Determine the [x, y] coordinate at the center of the cell enclosing the given text.  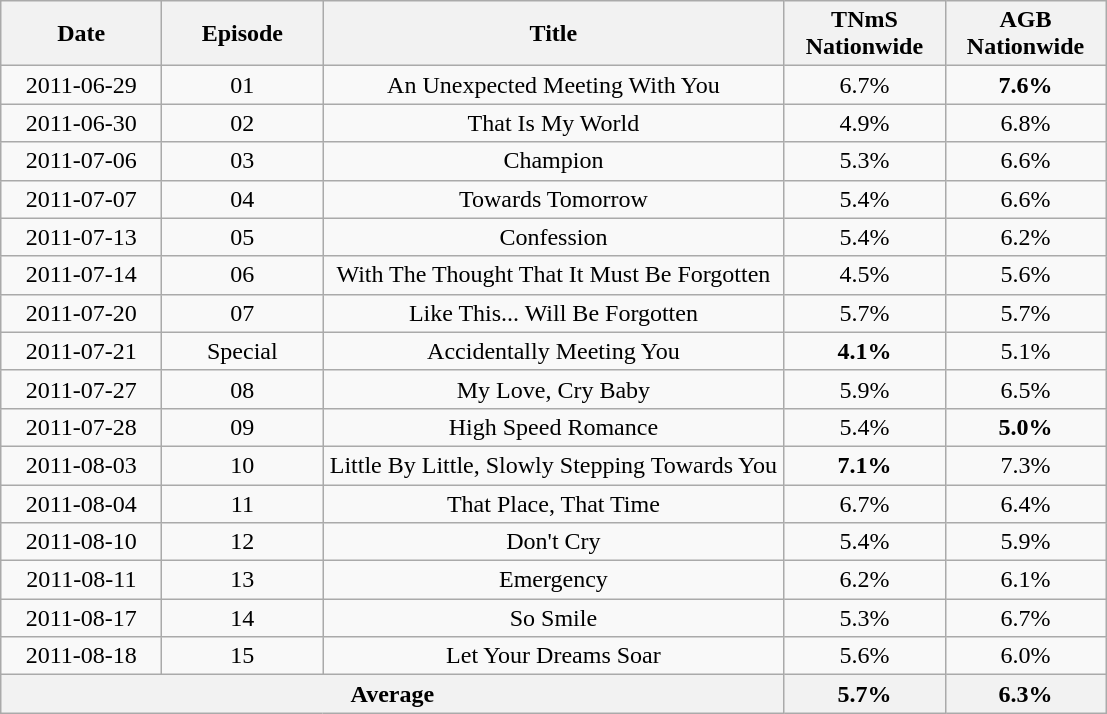
7.1% [864, 465]
6.1% [1026, 580]
12 [242, 542]
2011-07-27 [82, 389]
2011-06-30 [82, 123]
Title [554, 34]
2011-08-18 [82, 656]
2011-07-14 [82, 275]
AGB Nationwide [1026, 34]
02 [242, 123]
High Speed Romance [554, 427]
TNmS Nationwide [864, 34]
2011-07-06 [82, 161]
Little By Little, Slowly Stepping Towards You [554, 465]
2011-07-21 [82, 351]
08 [242, 389]
Like This... Will Be Forgotten [554, 313]
01 [242, 85]
05 [242, 237]
My Love, Cry Baby [554, 389]
Episode [242, 34]
4.9% [864, 123]
Emergency [554, 580]
2011-08-17 [82, 618]
6.3% [1026, 694]
5.0% [1026, 427]
Champion [554, 161]
Average [392, 694]
2011-07-07 [82, 199]
6.5% [1026, 389]
That Place, That Time [554, 503]
6.0% [1026, 656]
Towards Tomorrow [554, 199]
06 [242, 275]
4.5% [864, 275]
10 [242, 465]
2011-07-13 [82, 237]
With The Thought That It Must Be Forgotten [554, 275]
That Is My World [554, 123]
15 [242, 656]
14 [242, 618]
6.4% [1026, 503]
Don't Cry [554, 542]
An Unexpected Meeting With You [554, 85]
11 [242, 503]
7.3% [1026, 465]
2011-07-28 [82, 427]
So Smile [554, 618]
2011-08-04 [82, 503]
4.1% [864, 351]
7.6% [1026, 85]
2011-08-03 [82, 465]
07 [242, 313]
04 [242, 199]
09 [242, 427]
Confession [554, 237]
2011-07-20 [82, 313]
5.1% [1026, 351]
Accidentally Meeting You [554, 351]
Let Your Dreams Soar [554, 656]
Date [82, 34]
Special [242, 351]
2011-08-10 [82, 542]
2011-08-11 [82, 580]
6.8% [1026, 123]
03 [242, 161]
2011-06-29 [82, 85]
13 [242, 580]
